Detect which cell encompasses the target text, then output its [X, Y] center coordinate. 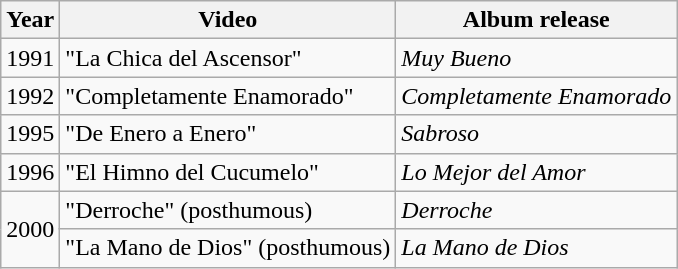
Year [30, 20]
Derroche [536, 210]
"La Chica del Ascensor" [228, 58]
"Completamente Enamorado" [228, 96]
"La Mano de Dios" (posthumous) [228, 248]
"Derroche" (posthumous) [228, 210]
2000 [30, 229]
Album release [536, 20]
Lo Mejor del Amor [536, 172]
1996 [30, 172]
Muy Bueno [536, 58]
"El Himno del Cucumelo" [228, 172]
1991 [30, 58]
1992 [30, 96]
Sabroso [536, 134]
Completamente Enamorado [536, 96]
La Mano de Dios [536, 248]
Video [228, 20]
1995 [30, 134]
"De Enero a Enero" [228, 134]
